Detect which cell encompasses the target text, then output its (X, Y) center coordinate. 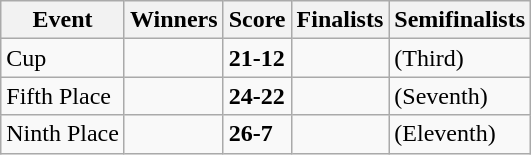
Event (63, 20)
Cup (63, 58)
(Third) (460, 58)
Winners (174, 20)
Semifinalists (460, 20)
(Eleventh) (460, 134)
Fifth Place (63, 96)
Ninth Place (63, 134)
Score (257, 20)
26-7 (257, 134)
24-22 (257, 96)
Finalists (340, 20)
(Seventh) (460, 96)
21-12 (257, 58)
